Return [x, y] of the center of cell containing provided text 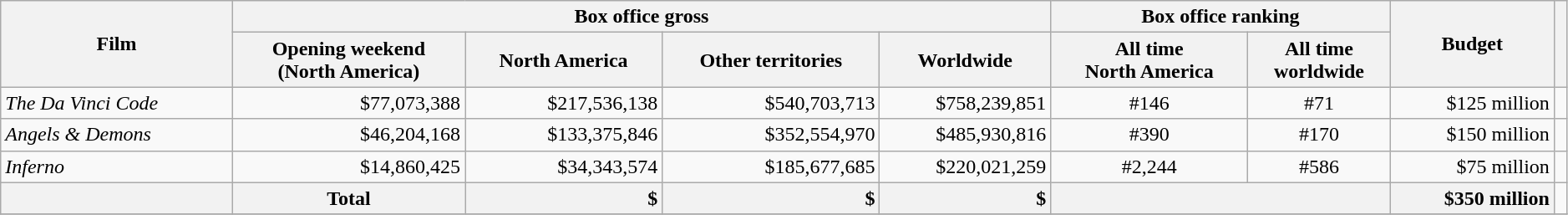
$125 million [1472, 103]
$185,677,685 [771, 166]
Other territories [771, 60]
The Da Vinci Code [117, 103]
$352,554,970 [771, 135]
Opening weekend(North America) [348, 60]
$350 million [1472, 198]
#71 [1319, 103]
$758,239,851 [966, 103]
All timeworldwide [1319, 60]
Box office ranking [1221, 17]
Box office gross [642, 17]
Film [117, 44]
#170 [1319, 135]
$485,930,816 [966, 135]
Inferno [117, 166]
$133,375,846 [563, 135]
Worldwide [966, 60]
$220,021,259 [966, 166]
$217,536,138 [563, 103]
#2,244 [1149, 166]
$34,343,574 [563, 166]
All timeNorth America [1149, 60]
Total [348, 198]
North America [563, 60]
Budget [1472, 44]
$150 million [1472, 135]
$46,204,168 [348, 135]
$14,860,425 [348, 166]
$540,703,713 [771, 103]
$75 million [1472, 166]
#390 [1149, 135]
#146 [1149, 103]
#586 [1319, 166]
$77,073,388 [348, 103]
Angels & Demons [117, 135]
